Capture the cell that displays the provided text and extract its [X, Y] central coordinate. 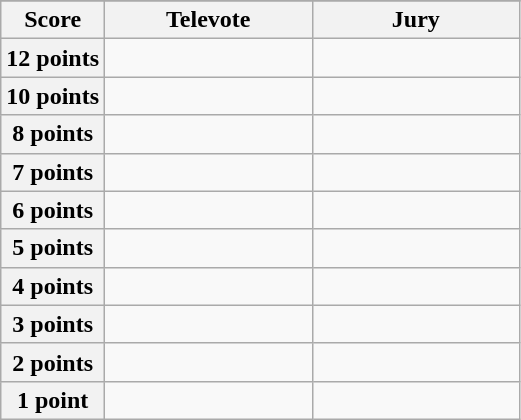
1 point [53, 400]
Jury [416, 20]
2 points [53, 362]
3 points [53, 324]
10 points [53, 96]
6 points [53, 210]
12 points [53, 58]
Televote [209, 20]
5 points [53, 248]
8 points [53, 134]
Score [53, 20]
4 points [53, 286]
7 points [53, 172]
